Locate the cell with the specified text and output its (X, Y) center coordinate. 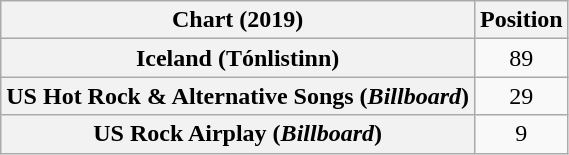
29 (521, 96)
US Rock Airplay (Billboard) (238, 134)
Iceland (Tónlistinn) (238, 58)
Position (521, 20)
9 (521, 134)
US Hot Rock & Alternative Songs (Billboard) (238, 96)
89 (521, 58)
Chart (2019) (238, 20)
